Identify which cell holds the provided text, then report its [x, y] central coordinate. 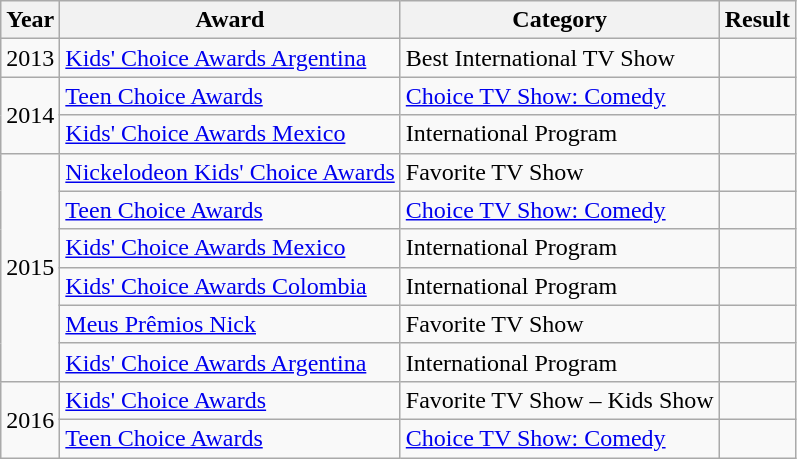
Nickelodeon Kids' Choice Awards [230, 172]
Meus Prêmios Nick [230, 324]
Result [757, 20]
Award [230, 20]
Kids' Choice Awards [230, 400]
Category [560, 20]
Best International TV Show [560, 58]
2016 [30, 419]
Favorite TV Show – Kids Show [560, 400]
Kids' Choice Awards Colombia [230, 286]
2015 [30, 267]
2013 [30, 58]
Year [30, 20]
2014 [30, 115]
